Locate the cell with the specified text and output its [X, Y] center coordinate. 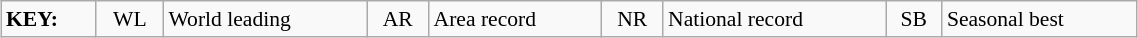
World leading [264, 19]
SB [914, 19]
NR [632, 19]
WL [130, 19]
AR [398, 19]
Seasonal best [1040, 19]
National record [774, 19]
KEY: [48, 19]
Area record [516, 19]
